Return [X, Y] of the center of cell containing provided text 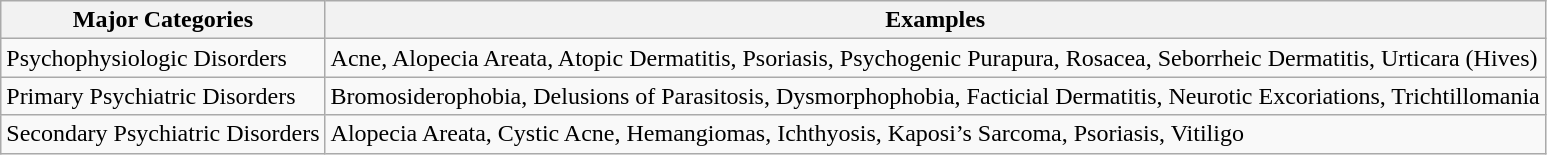
Bromosiderophobia, Delusions of Parasitosis, Dysmorphophobia, Facticial Dermatitis, Neurotic Excoriations, Trichtillomania [935, 96]
Examples [935, 20]
Secondary Psychiatric Disorders [163, 134]
Major Categories [163, 20]
Primary Psychiatric Disorders [163, 96]
Acne, Alopecia Areata, Atopic Dermatitis, Psoriasis, Psychogenic Purapura, Rosacea, Seborrheic Dermatitis, Urticara (Hives) [935, 58]
Alopecia Areata, Cystic Acne, Hemangiomas, Ichthyosis, Kaposi’s Sarcoma, Psoriasis, Vitiligo [935, 134]
Psychophysiologic Disorders [163, 58]
